Search for the cell housing the specified text and yield its [x, y] center coordinate. 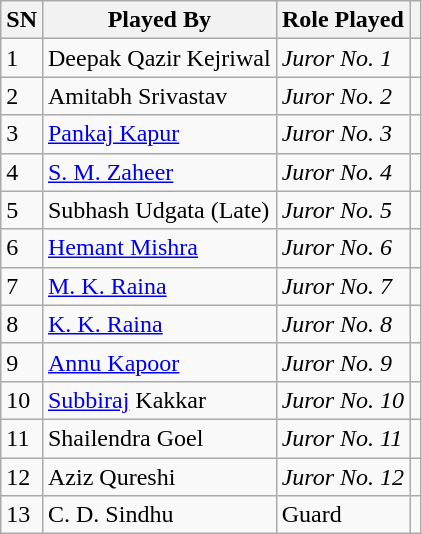
Guard [343, 515]
7 [22, 286]
Juror No. 6 [343, 248]
Juror No. 2 [343, 96]
2 [22, 96]
Juror No. 7 [343, 286]
C. D. Sindhu [159, 515]
Deepak Qazir Kejriwal [159, 58]
11 [22, 438]
8 [22, 324]
Juror No. 5 [343, 210]
4 [22, 172]
Hemant Mishra [159, 248]
Role Played [343, 20]
Juror No. 10 [343, 400]
Juror No. 8 [343, 324]
Annu Kapoor [159, 362]
3 [22, 134]
1 [22, 58]
Aziz Qureshi [159, 477]
Juror No. 12 [343, 477]
Juror No. 9 [343, 362]
Juror No. 1 [343, 58]
Played By [159, 20]
SN [22, 20]
Shailendra Goel [159, 438]
Juror No. 3 [343, 134]
12 [22, 477]
9 [22, 362]
Subbiraj Kakkar [159, 400]
Juror No. 11 [343, 438]
6 [22, 248]
M. K. Raina [159, 286]
Subhash Udgata (Late) [159, 210]
S. M. Zaheer [159, 172]
K. K. Raina [159, 324]
Pankaj Kapur [159, 134]
Amitabh Srivastav [159, 96]
10 [22, 400]
5 [22, 210]
Juror No. 4 [343, 172]
13 [22, 515]
